From the cell containing the given text, extract its center point as [X, Y] coordinate. 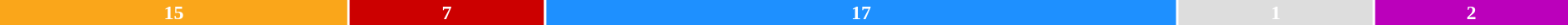
2 [1472, 12]
7 [446, 12]
15 [174, 12]
17 [861, 12]
1 [1276, 12]
